Output the (x, y) coordinate of the center of the cell containing the given text.  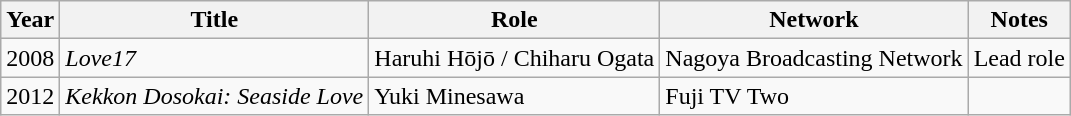
Love17 (214, 58)
2008 (30, 58)
Yuki Minesawa (514, 96)
Haruhi Hōjō / Chiharu Ogata (514, 58)
Lead role (1019, 58)
Network (814, 20)
Year (30, 20)
Role (514, 20)
Notes (1019, 20)
Kekkon Dosokai: Seaside Love (214, 96)
Nagoya Broadcasting Network (814, 58)
2012 (30, 96)
Fuji TV Two (814, 96)
Title (214, 20)
